Return the [x, y] coordinate for the center point of the cell that contains the specified text.  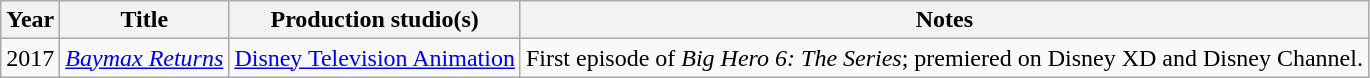
Notes [944, 20]
2017 [30, 58]
Year [30, 20]
Production studio(s) [375, 20]
Title [144, 20]
Disney Television Animation [375, 58]
First episode of Big Hero 6: The Series; premiered on Disney XD and Disney Channel. [944, 58]
Baymax Returns [144, 58]
